Provide the (x, y) coordinate of the cell's center where the given text is located.  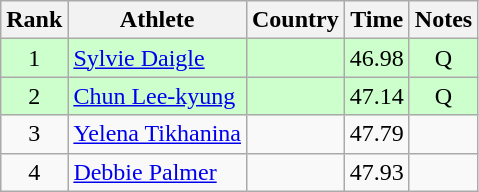
46.98 (376, 58)
2 (34, 96)
Yelena Tikhanina (158, 134)
47.93 (376, 172)
47.79 (376, 134)
Debbie Palmer (158, 172)
Chun Lee-kyung (158, 96)
Notes (443, 20)
Sylvie Daigle (158, 58)
Rank (34, 20)
Athlete (158, 20)
Country (295, 20)
1 (34, 58)
3 (34, 134)
4 (34, 172)
Time (376, 20)
47.14 (376, 96)
